Return the [x, y] coordinate for the center point of the cell that contains the specified text.  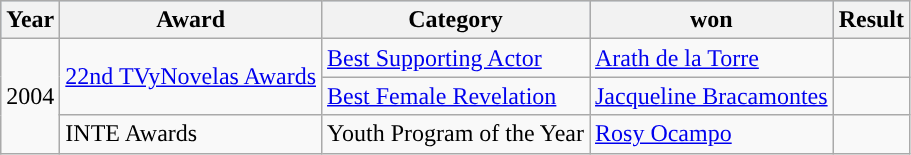
Jacqueline Bracamontes [712, 96]
won [712, 20]
Result [871, 20]
22nd TVyNovelas Awards [191, 77]
Youth Program of the Year [456, 134]
Rosy Ocampo [712, 134]
2004 [30, 96]
Best Supporting Actor [456, 58]
Arath de la Torre [712, 58]
Year [30, 20]
Category [456, 20]
Award [191, 20]
Best Female Revelation [456, 96]
INTE Awards [191, 134]
